Capture the cell that displays the provided text and extract its [x, y] central coordinate. 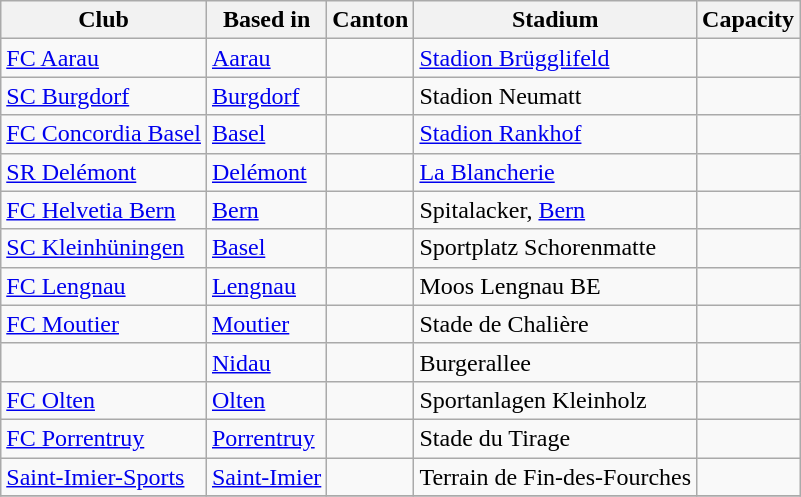
Moutier [266, 324]
Bern [266, 210]
La Blancherie [556, 172]
Olten [266, 400]
Stadion Rankhof [556, 134]
FC Moutier [104, 324]
SR Delémont [104, 172]
Aarau [266, 58]
FC Olten [104, 400]
Delémont [266, 172]
Capacity [748, 20]
SC Burgdorf [104, 96]
Stadium [556, 20]
Saint-Imier [266, 477]
Stadion Neumatt [556, 96]
Saint-Imier-Sports [104, 477]
FC Concordia Basel [104, 134]
Porrentruy [266, 438]
FC Helvetia Bern [104, 210]
Stadion Brügglifeld [556, 58]
Lengnau [266, 286]
Club [104, 20]
Burgdorf [266, 96]
Spitalacker, Bern [556, 210]
Sportanlagen Kleinholz [556, 400]
Nidau [266, 362]
Sportplatz Schorenmatte [556, 248]
Moos Lengnau BE [556, 286]
SC Kleinhüningen [104, 248]
FC Aarau [104, 58]
FC Lengnau [104, 286]
Terrain de Fin-des-Fourches [556, 477]
Based in [266, 20]
Canton [370, 20]
Stade du Tirage [556, 438]
FC Porrentruy [104, 438]
Stade de Chalière [556, 324]
Burgerallee [556, 362]
